Extract the [X, Y] coordinate from the center of the cell holding the provided text.  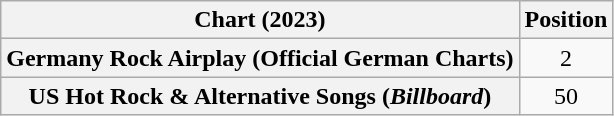
Germany Rock Airplay (Official German Charts) [260, 58]
US Hot Rock & Alternative Songs (Billboard) [260, 96]
Position [566, 20]
2 [566, 58]
Chart (2023) [260, 20]
50 [566, 96]
